Pinpoint the cell where the given text exists, returning its [X, Y] midpoint coordinate. 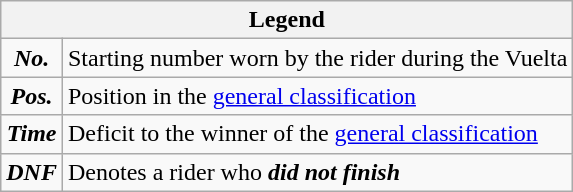
Denotes a rider who did not finish [317, 172]
Pos. [32, 96]
Starting number worn by the rider during the Vuelta [317, 58]
DNF [32, 172]
Position in the general classification [317, 96]
No. [32, 58]
Deficit to the winner of the general classification [317, 134]
Legend [287, 20]
Time [32, 134]
